Locate the cell with the specified text and output its [X, Y] center coordinate. 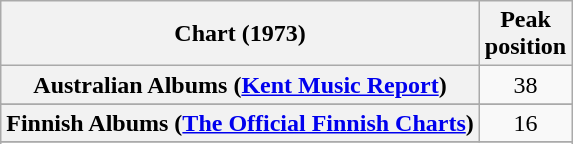
Australian Albums (Kent Music Report) [240, 85]
Peakposition [525, 34]
38 [525, 85]
16 [525, 123]
Chart (1973) [240, 34]
Finnish Albums (The Official Finnish Charts) [240, 123]
